Identify which cell holds the provided text, then report its [X, Y] central coordinate. 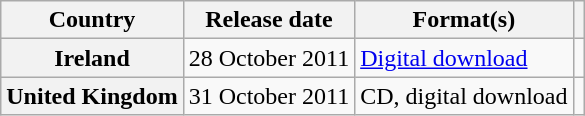
Ireland [92, 58]
CD, digital download [464, 96]
United Kingdom [92, 96]
Release date [268, 20]
Digital download [464, 58]
28 October 2011 [268, 58]
31 October 2011 [268, 96]
Country [92, 20]
Format(s) [464, 20]
